Detect which cell encompasses the target text, then output its [X, Y] center coordinate. 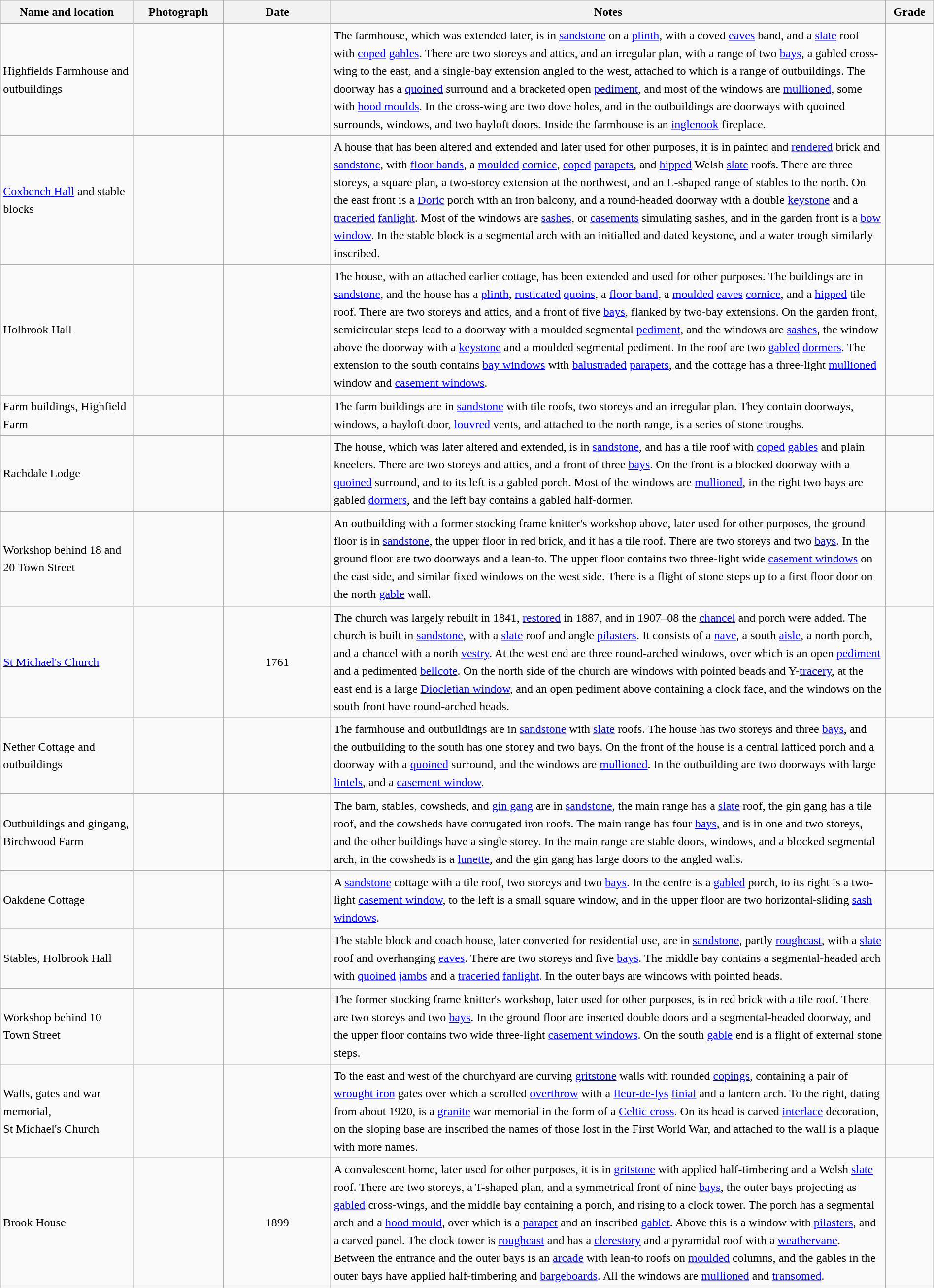
1899 [277, 1223]
Farm buildings, Highfield Farm [67, 415]
Highfields Farmhouse and outbuildings [67, 80]
St Michael's Church [67, 662]
Nether Cottage and outbuildings [67, 756]
Oakdene Cottage [67, 899]
Brook House [67, 1223]
Walls, gates and war memorial,St Michael's Church [67, 1111]
Rachdale Lodge [67, 474]
Notes [608, 12]
Holbrook Hall [67, 330]
Photograph [178, 12]
Workshop behind 18 and 20 Town Street [67, 559]
Grade [909, 12]
Name and location [67, 12]
Date [277, 12]
Stables, Holbrook Hall [67, 958]
1761 [277, 662]
Outbuildings and gingang, Birchwood Farm [67, 832]
Coxbench Hall and stable blocks [67, 200]
Workshop behind 10 Town Street [67, 1026]
